Identify which cell holds the provided text, then report its (X, Y) central coordinate. 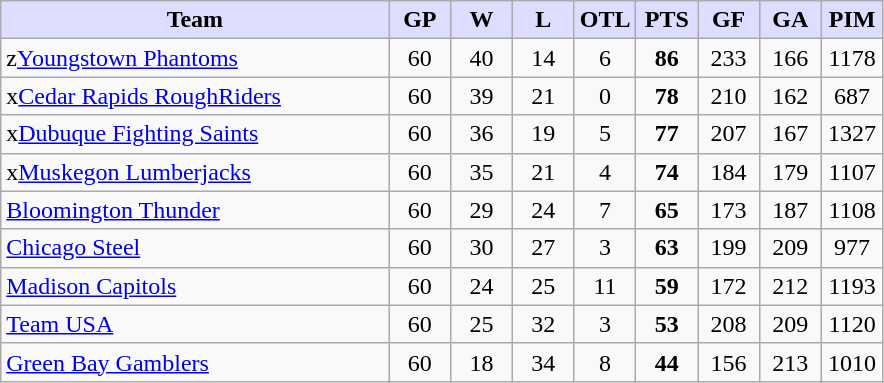
1108 (852, 210)
1327 (852, 134)
40 (482, 58)
53 (667, 324)
Team USA (195, 324)
30 (482, 248)
0 (605, 96)
1178 (852, 58)
18 (482, 362)
OTL (605, 20)
172 (729, 286)
36 (482, 134)
Madison Capitols (195, 286)
208 (729, 324)
184 (729, 172)
39 (482, 96)
233 (729, 58)
207 (729, 134)
977 (852, 248)
6 (605, 58)
zYoungstown Phantoms (195, 58)
xDubuque Fighting Saints (195, 134)
199 (729, 248)
PTS (667, 20)
156 (729, 362)
74 (667, 172)
78 (667, 96)
44 (667, 362)
7 (605, 210)
11 (605, 286)
59 (667, 286)
213 (790, 362)
xCedar Rapids RoughRiders (195, 96)
14 (543, 58)
65 (667, 210)
29 (482, 210)
Green Bay Gamblers (195, 362)
PIM (852, 20)
210 (729, 96)
GF (729, 20)
GA (790, 20)
173 (729, 210)
Team (195, 20)
212 (790, 286)
Bloomington Thunder (195, 210)
32 (543, 324)
687 (852, 96)
L (543, 20)
1010 (852, 362)
1107 (852, 172)
34 (543, 362)
5 (605, 134)
179 (790, 172)
187 (790, 210)
19 (543, 134)
1120 (852, 324)
Chicago Steel (195, 248)
GP (420, 20)
63 (667, 248)
77 (667, 134)
162 (790, 96)
35 (482, 172)
27 (543, 248)
4 (605, 172)
167 (790, 134)
W (482, 20)
86 (667, 58)
xMuskegon Lumberjacks (195, 172)
1193 (852, 286)
8 (605, 362)
166 (790, 58)
